Find where the given text appears and provide that cell's center as [X, Y] coordinate. 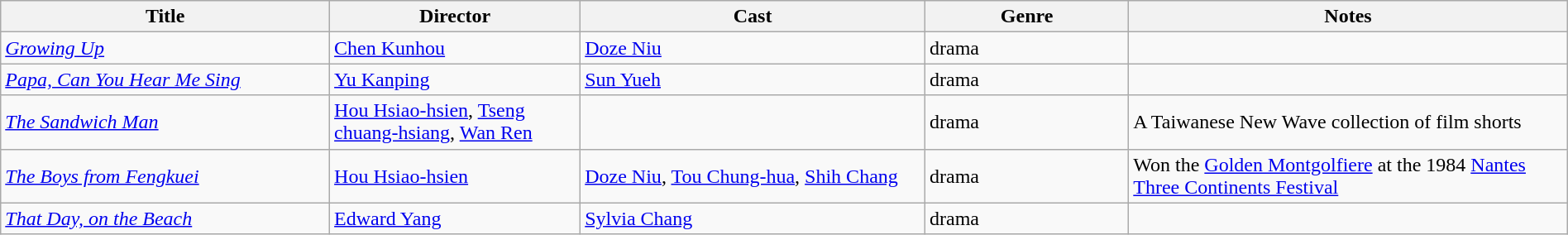
Sun Yueh [753, 79]
The Sandwich Man [165, 122]
Cast [753, 17]
Chen Kunhou [455, 48]
Genre [1026, 17]
Director [455, 17]
The Boys from Fengkuei [165, 175]
Hou Hsiao-hsien, Tseng chuang-hsiang, Wan Ren [455, 122]
Won the Golden Montgolfiere at the 1984 Nantes Three Continents Festival [1348, 175]
That Day, on the Beach [165, 218]
Yu Kanping [455, 79]
Doze Niu, Tou Chung-hua, Shih Chang [753, 175]
Edward Yang [455, 218]
Notes [1348, 17]
Growing Up [165, 48]
Papa, Can You Hear Me Sing [165, 79]
A Taiwanese New Wave collection of film shorts [1348, 122]
Title [165, 17]
Doze Niu [753, 48]
Hou Hsiao-hsien [455, 175]
Sylvia Chang [753, 218]
